Pinpoint the cell where the given text exists, returning its [X, Y] midpoint coordinate. 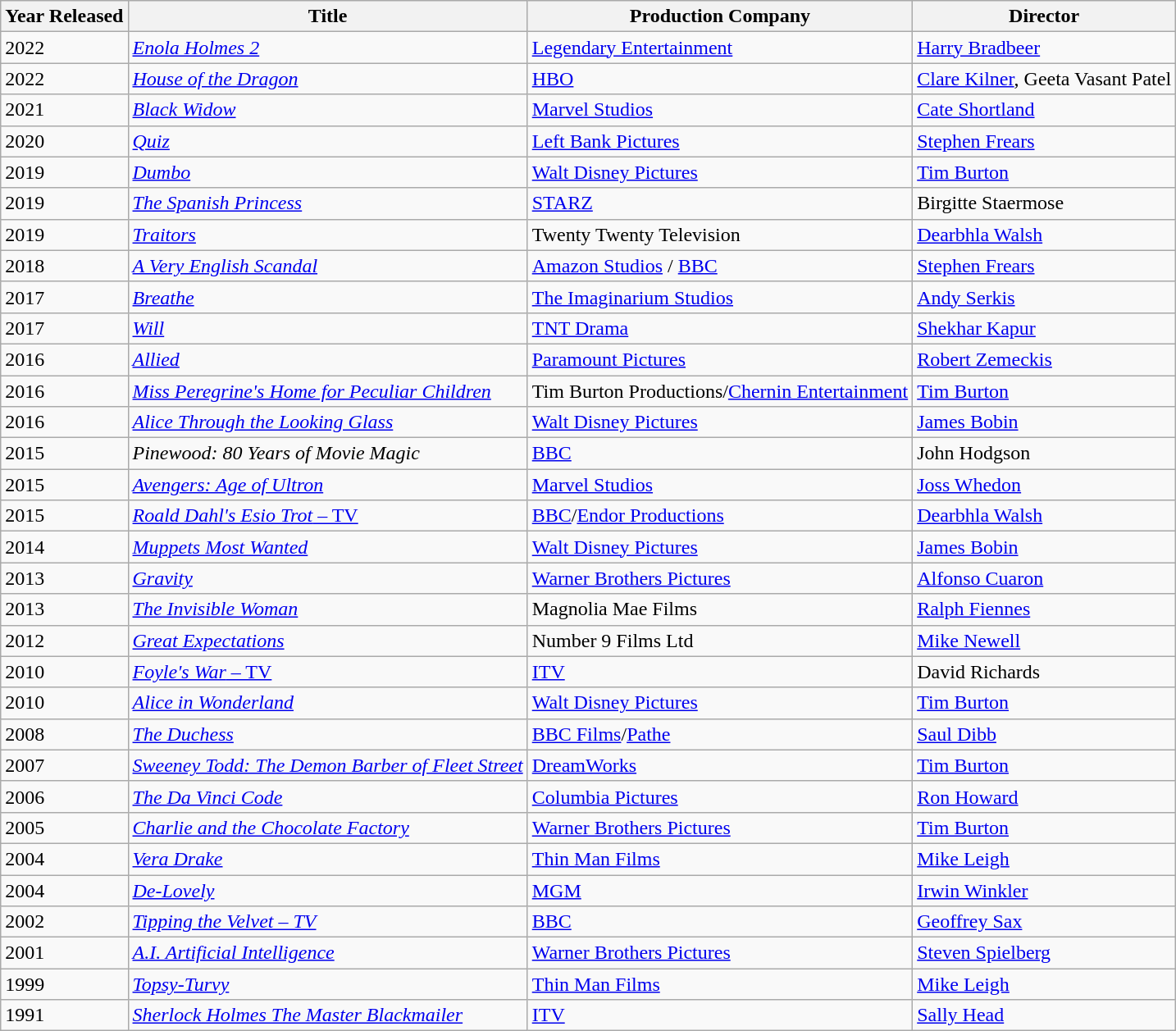
Mike Newell [1045, 641]
Breathe [328, 297]
David Richards [1045, 672]
Director [1045, 16]
Saul Dibb [1045, 734]
Shekhar Kapur [1045, 328]
The Invisible Woman [328, 609]
Pinewood: 80 Years of Movie Magic [328, 454]
Alice Through the Looking Glass [328, 422]
House of the Dragon [328, 79]
Enola Holmes 2 [328, 48]
2007 [64, 765]
Andy Serkis [1045, 297]
Clare Kilner, Geeta Vasant Patel [1045, 79]
STARZ [720, 203]
De-Lovely [328, 890]
Black Widow [328, 110]
TNT Drama [720, 328]
BBC/Endor Productions [720, 516]
1999 [64, 984]
Irwin Winkler [1045, 890]
Twenty Twenty Television [720, 235]
2001 [64, 953]
Production Company [720, 16]
Quiz [328, 141]
The Spanish Princess [328, 203]
Harry Bradbeer [1045, 48]
2002 [64, 922]
Joss Whedon [1045, 485]
2006 [64, 796]
Dumbo [328, 172]
Gravity [328, 578]
1991 [64, 1015]
2008 [64, 734]
Magnolia Mae Films [720, 609]
HBO [720, 79]
Geoffrey Sax [1045, 922]
John Hodgson [1045, 454]
Miss Peregrine's Home for Peculiar Children [328, 391]
Title [328, 16]
The Imaginarium Studios [720, 297]
Great Expectations [328, 641]
A Very English Scandal [328, 266]
BBC Films/Pathe [720, 734]
Will [328, 328]
Roald Dahl's Esio Trot – TV [328, 516]
Number 9 Films Ltd [720, 641]
Paramount Pictures [720, 359]
Amazon Studios / BBC [720, 266]
Birgitte Staermose [1045, 203]
Tim Burton Productions/Chernin Entertainment [720, 391]
2005 [64, 828]
Vera Drake [328, 859]
Sweeney Todd: The Demon Barber of Fleet Street [328, 765]
Cate Shortland [1045, 110]
Left Bank Pictures [720, 141]
DreamWorks [720, 765]
2018 [64, 266]
Traitors [328, 235]
Sherlock Holmes The Master Blackmailer [328, 1015]
Sally Head [1045, 1015]
The Duchess [328, 734]
Year Released [64, 16]
Topsy-Turvy [328, 984]
Foyle's War – TV [328, 672]
MGM [720, 890]
Alice in Wonderland [328, 703]
Ralph Fiennes [1045, 609]
Charlie and the Chocolate Factory [328, 828]
Robert Zemeckis [1045, 359]
2020 [64, 141]
2021 [64, 110]
Steven Spielberg [1045, 953]
Muppets Most Wanted [328, 547]
Alfonso Cuaron [1045, 578]
Avengers: Age of Ultron [328, 485]
2014 [64, 547]
2012 [64, 641]
Tipping the Velvet – TV [328, 922]
Legendary Entertainment [720, 48]
Ron Howard [1045, 796]
The Da Vinci Code [328, 796]
A.I. Artificial Intelligence [328, 953]
Allied [328, 359]
Columbia Pictures [720, 796]
